For the text-containing cell, return its midpoint in (x, y) coordinate format. 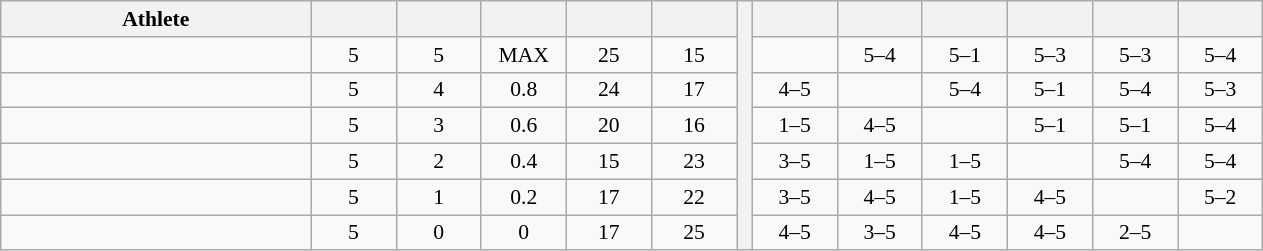
4 (438, 90)
0.2 (524, 197)
2–5 (1136, 233)
16 (694, 126)
MAX (524, 55)
0.6 (524, 126)
23 (694, 162)
24 (608, 90)
0.4 (524, 162)
20 (608, 126)
1 (438, 197)
5–2 (1220, 197)
0.8 (524, 90)
22 (694, 197)
3 (438, 126)
Athlete (156, 19)
2 (438, 162)
